For the text-containing cell, return its midpoint in (X, Y) coordinate format. 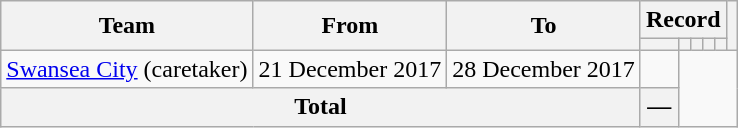
Team (127, 26)
Swansea City (caretaker) (127, 69)
— (659, 107)
From (350, 26)
Record (683, 20)
28 December 2017 (544, 69)
To (544, 26)
Total (321, 107)
21 December 2017 (350, 69)
